Detect which cell encompasses the target text, then output its [X, Y] center coordinate. 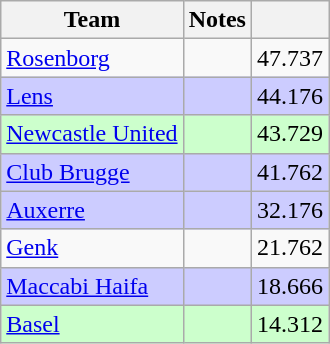
Club Brugge [92, 172]
Auxerre [92, 210]
32.176 [290, 210]
43.729 [290, 134]
21.762 [290, 248]
Maccabi Haifa [92, 286]
44.176 [290, 96]
Lens [92, 96]
Basel [92, 324]
Rosenborg [92, 58]
Notes [217, 20]
41.762 [290, 172]
47.737 [290, 58]
18.666 [290, 286]
14.312 [290, 324]
Newcastle United [92, 134]
Team [92, 20]
Genk [92, 248]
